Extract the [x, y] coordinate from the center of the cell holding the provided text.  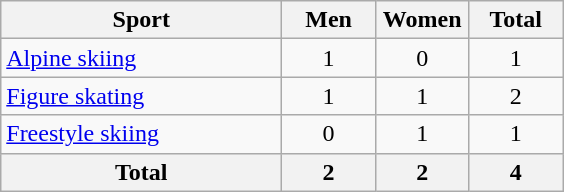
Women [422, 20]
Men [329, 20]
Sport [142, 20]
Freestyle skiing [142, 134]
Alpine skiing [142, 58]
4 [516, 172]
Figure skating [142, 96]
